Identify which cell holds the provided text, then report its [x, y] central coordinate. 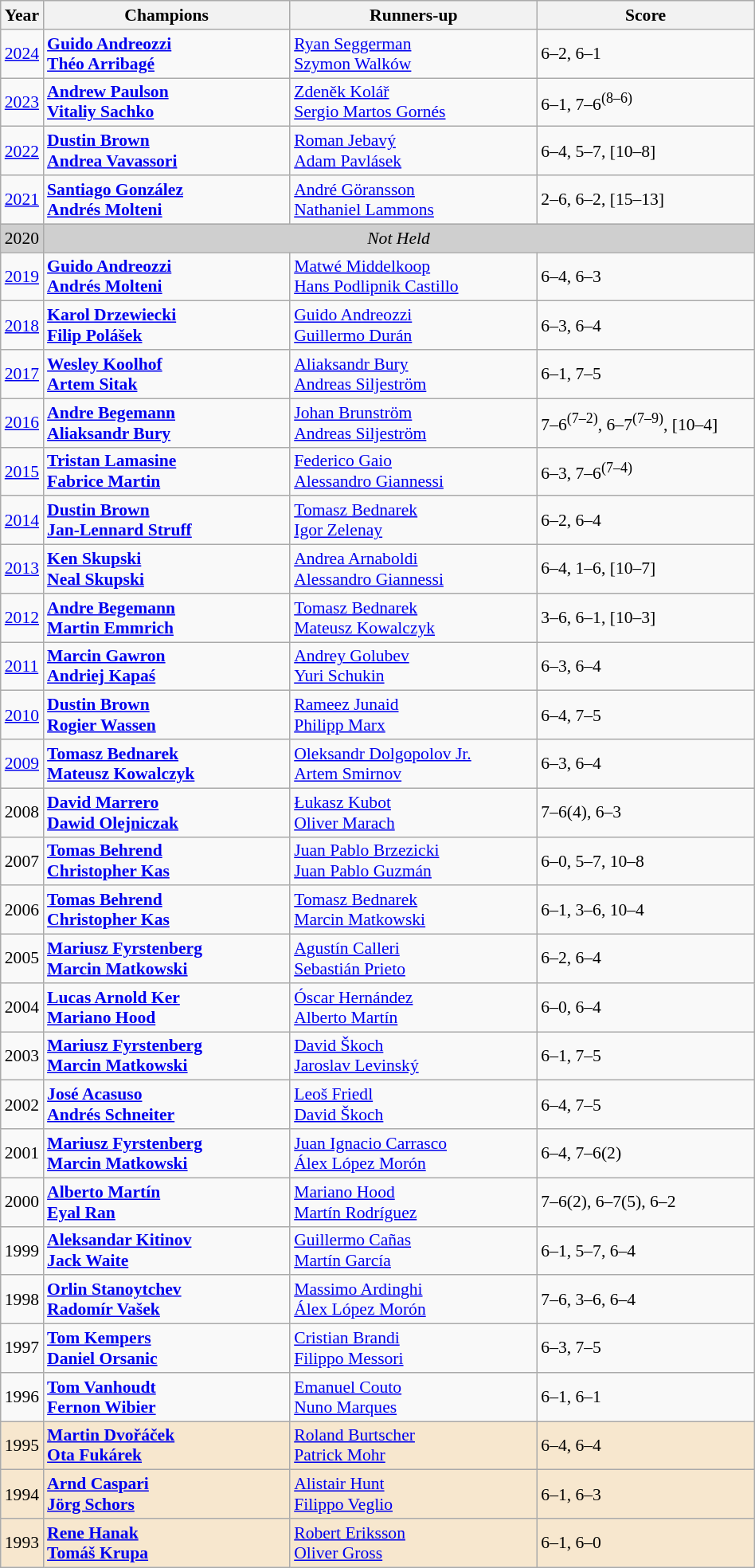
2018 [22, 325]
Not Held [398, 238]
1996 [22, 1397]
André Göransson Nathaniel Lammons [413, 199]
Guido Andreozzi Guillermo Durán [413, 325]
2017 [22, 374]
Alistair Hunt Filippo Veglio [413, 1495]
6–4, 6–4 [645, 1445]
Year [22, 15]
Guido Andreozzi Théo Arribagé [166, 54]
Andrey Golubev Yuri Schukin [413, 666]
6–4, 5–7, [10–8] [645, 151]
7–6, 3–6, 6–4 [645, 1300]
Cristian Brandi Filippo Messori [413, 1348]
Massimo Ardinghi Álex López Morón [413, 1300]
6–4, 7–6(2) [645, 1154]
Aleksandar Kitinov Jack Waite [166, 1251]
1993 [22, 1543]
Agustín Calleri Sebastián Prieto [413, 959]
2006 [22, 910]
6–4, 6–3 [645, 277]
Tom Kempers Daniel Orsanic [166, 1348]
Marcin Gawron Andriej Kapaś [166, 666]
Ken Skupski Neal Skupski [166, 569]
7–6(7–2), 6–7(7–9), [10–4] [645, 422]
7–6(4), 6–3 [645, 813]
6–3, 7–6(7–4) [645, 472]
David Marrero Dawid Olejniczak [166, 813]
2021 [22, 199]
Roland Burtscher Patrick Mohr [413, 1445]
6–1, 6–3 [645, 1495]
Roman Jebavý Adam Pavlásek [413, 151]
Dustin Brown Rogier Wassen [166, 715]
Andre Begemann Aliaksandr Bury [166, 422]
Tristan Lamasine Fabrice Martin [166, 472]
6–1, 5–7, 6–4 [645, 1251]
2015 [22, 472]
Andrea Arnaboldi Alessandro Giannessi [413, 569]
2010 [22, 715]
6–1, 6–0 [645, 1543]
2014 [22, 521]
2016 [22, 422]
Andre Begemann Martin Emmrich [166, 618]
2020 [22, 238]
1995 [22, 1445]
2012 [22, 618]
Leoš Friedl David Škoch [413, 1104]
6–3, 7–5 [645, 1348]
2023 [22, 102]
Juan Pablo Brzezicki Juan Pablo Guzmán [413, 860]
1994 [22, 1495]
1999 [22, 1251]
2019 [22, 277]
Tom Vanhoudt Fernon Wibier [166, 1397]
2011 [22, 666]
Score [645, 15]
Guido Andreozzi Andrés Molteni [166, 277]
6–0, 6–4 [645, 1007]
6–0, 5–7, 10–8 [645, 860]
Aliaksandr Bury Andreas Siljeström [413, 374]
2008 [22, 813]
Lucas Arnold Ker Mariano Hood [166, 1007]
6–1, 7–6(8–6) [645, 102]
2007 [22, 860]
Tomasz Bednarek Marcin Matkowski [413, 910]
2004 [22, 1007]
Arnd Caspari Jörg Schors [166, 1495]
2002 [22, 1104]
Federico Gaio Alessandro Giannessi [413, 472]
Orlin Stanoytchev Radomír Vašek [166, 1300]
Wesley Koolhof Artem Sitak [166, 374]
Ryan Seggerman Szymon Walków [413, 54]
Runners-up [413, 15]
Oleksandr Dolgopolov Jr. Artem Smirnov [413, 763]
Emanuel Couto Nuno Marques [413, 1397]
6–1, 6–1 [645, 1397]
Zdeněk Kolář Sergio Martos Gornés [413, 102]
José Acasuso Andrés Schneiter [166, 1104]
1997 [22, 1348]
6–1, 3–6, 10–4 [645, 910]
Matwé Middelkoop Hans Podlipnik Castillo [413, 277]
Andrew Paulson Vitaliy Sachko [166, 102]
David Škoch Jaroslav Levinský [413, 1056]
2003 [22, 1056]
Karol Drzewiecki Filip Polášek [166, 325]
1998 [22, 1300]
Johan Brunström Andreas Siljeström [413, 422]
6–4, 1–6, [10–7] [645, 569]
Juan Ignacio Carrasco Álex López Morón [413, 1154]
3–6, 6–1, [10–3] [645, 618]
Rene Hanak Tomáš Krupa [166, 1543]
2–6, 6–2, [15–13] [645, 199]
Rameez Junaid Philipp Marx [413, 715]
Óscar Hernández Alberto Martín [413, 1007]
Guillermo Cañas Martín García [413, 1251]
Tomasz Bednarek Igor Zelenay [413, 521]
Alberto Martín Eyal Ran [166, 1201]
2000 [22, 1201]
2005 [22, 959]
2022 [22, 151]
Mariano Hood Martín Rodríguez [413, 1201]
Champions [166, 15]
Dustin Brown Jan-Lennard Struff [166, 521]
2024 [22, 54]
2009 [22, 763]
Łukasz Kubot Oliver Marach [413, 813]
Dustin Brown Andrea Vavassori [166, 151]
Robert Eriksson Oliver Gross [413, 1543]
7–6(2), 6–7(5), 6–2 [645, 1201]
Santiago González Andrés Molteni [166, 199]
6–2, 6–1 [645, 54]
Martin Dvořáček Ota Fukárek [166, 1445]
2013 [22, 569]
2001 [22, 1154]
